Search for the cell housing the specified text and yield its (x, y) center coordinate. 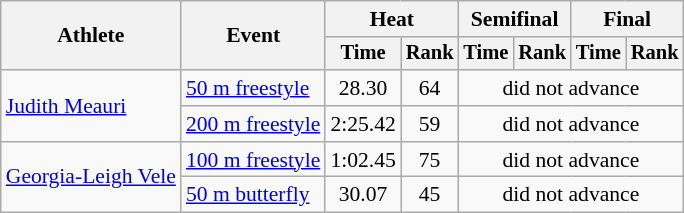
Final (627, 19)
45 (430, 195)
100 m freestyle (253, 160)
Georgia-Leigh Vele (91, 178)
1:02.45 (362, 160)
28.30 (362, 88)
30.07 (362, 195)
50 m butterfly (253, 195)
Heat (392, 19)
2:25.42 (362, 124)
Athlete (91, 36)
Semifinal (514, 19)
64 (430, 88)
Judith Meauri (91, 106)
200 m freestyle (253, 124)
75 (430, 160)
50 m freestyle (253, 88)
Event (253, 36)
59 (430, 124)
